From the cell containing the given text, extract its center point as [X, Y] coordinate. 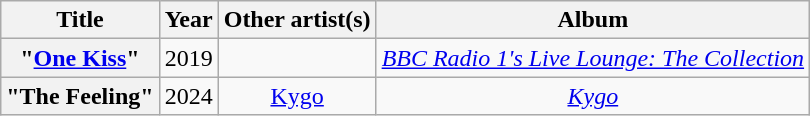
2024 [188, 96]
"One Kiss" [80, 58]
Title [80, 20]
"The Feeling" [80, 96]
BBC Radio 1's Live Lounge: The Collection [593, 58]
Year [188, 20]
Other artist(s) [297, 20]
Album [593, 20]
2019 [188, 58]
